Output the [X, Y] coordinate of the center of the cell containing the given text.  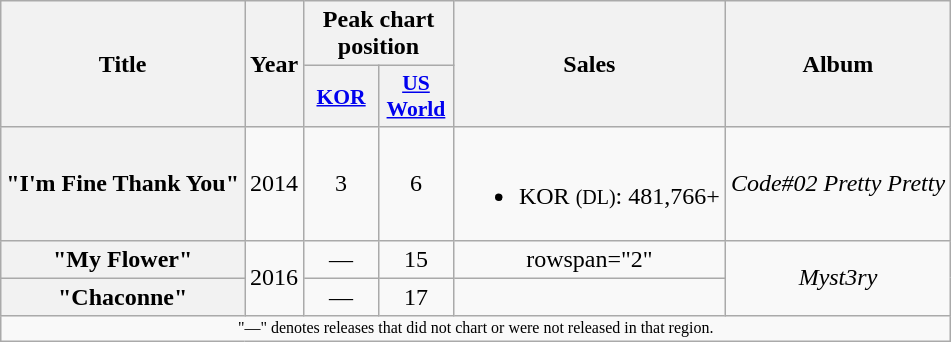
KOR (DL): 481,766+ [589, 184]
Peak chart position [379, 34]
Myst3ry [838, 278]
Sales [589, 64]
KOR [342, 96]
2014 [274, 184]
15 [416, 259]
Year [274, 64]
6 [416, 184]
"Chaconne" [123, 297]
"I'm Fine Thank You" [123, 184]
Code#02 Pretty Pretty [838, 184]
"—" denotes releases that did not chart or were not released in that region. [476, 328]
17 [416, 297]
3 [342, 184]
2016 [274, 278]
USWorld [416, 96]
Title [123, 64]
Album [838, 64]
"My Flower" [123, 259]
rowspan="2" [589, 259]
